For the text-containing cell, return its midpoint in [x, y] coordinate format. 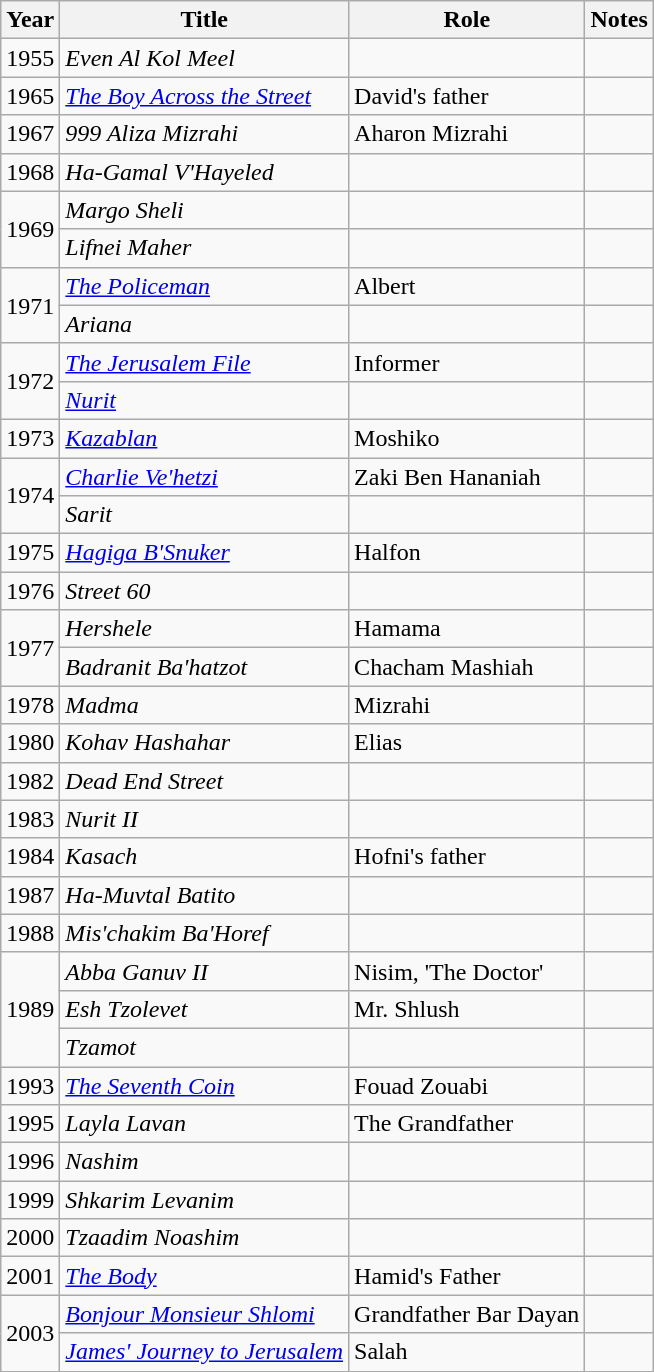
1995 [30, 1124]
Nurit II [204, 819]
Madma [204, 705]
Ha-Gamal V'Hayeled [204, 172]
Mis'chakim Ba'Horef [204, 933]
Shkarim Levanim [204, 1200]
Year [30, 20]
Zaki Ben Hananiah [467, 477]
Aharon Mizrahi [467, 134]
1955 [30, 58]
1983 [30, 819]
Abba Ganuv II [204, 971]
1988 [30, 933]
David's father [467, 96]
1965 [30, 96]
Kazablan [204, 438]
2001 [30, 1276]
Nurit [204, 400]
Hamid's Father [467, 1276]
Street 60 [204, 591]
Moshiko [467, 438]
Hershele [204, 629]
Hofni's father [467, 857]
Nashim [204, 1162]
Hagiga B'Snuker [204, 553]
Salah [467, 1352]
Ariana [204, 324]
Tzamot [204, 1047]
1977 [30, 648]
Chacham Mashiah [467, 667]
The Seventh Coin [204, 1085]
The Boy Across the Street [204, 96]
1978 [30, 705]
Tzaadim Noashim [204, 1238]
The Jerusalem File [204, 362]
Ha-Muvtal Batito [204, 895]
Lifnei Maher [204, 248]
Bonjour Monsieur Shlomi [204, 1314]
1973 [30, 438]
1972 [30, 381]
1975 [30, 553]
1996 [30, 1162]
Mr. Shlush [467, 1009]
1989 [30, 1009]
1984 [30, 857]
1971 [30, 305]
Even Al Kol Meel [204, 58]
Hamama [467, 629]
Mizrahi [467, 705]
James' Journey to Jerusalem [204, 1352]
Informer [467, 362]
Nisim, 'The Doctor' [467, 971]
Esh Tzolevet [204, 1009]
Layla Lavan [204, 1124]
Kohav Hashahar [204, 743]
Margo Sheli [204, 210]
999 Aliza Mizrahi [204, 134]
Fouad Zouabi [467, 1085]
Badranit Ba'hatzot [204, 667]
Notes [619, 20]
Kasach [204, 857]
The Body [204, 1276]
Charlie Ve'hetzi [204, 477]
The Grandfather [467, 1124]
Sarit [204, 515]
Halfon [467, 553]
2000 [30, 1238]
1987 [30, 895]
1968 [30, 172]
2003 [30, 1333]
The Policeman [204, 286]
Dead End Street [204, 781]
1969 [30, 229]
1976 [30, 591]
1967 [30, 134]
1974 [30, 496]
Grandfather Bar Dayan [467, 1314]
Title [204, 20]
Elias [467, 743]
Albert [467, 286]
1982 [30, 781]
1993 [30, 1085]
1999 [30, 1200]
Role [467, 20]
1980 [30, 743]
